Pinpoint the cell where the given text exists, returning its [x, y] midpoint coordinate. 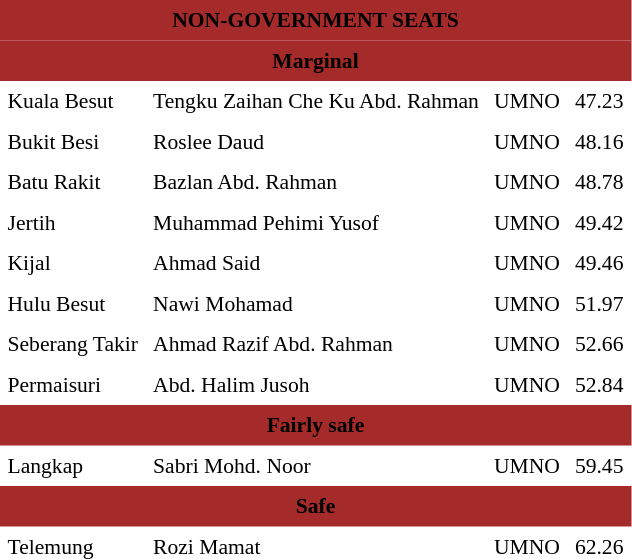
47.23 [599, 101]
Muhammad Pehimi Yusof [316, 222]
48.16 [599, 141]
Fairly safe [316, 425]
Langkap [73, 465]
52.84 [599, 384]
Jertih [73, 222]
Permaisuri [73, 384]
59.45 [599, 465]
Bukit Besi [73, 141]
Ahmad Razif Abd. Rahman [316, 344]
Sabri Mohd. Noor [316, 465]
Kuala Besut [73, 101]
Kijal [73, 263]
Abd. Halim Jusoh [316, 384]
Safe [316, 506]
Nawi Mohamad [316, 303]
Marginal [316, 60]
Hulu Besut [73, 303]
Batu Rakit [73, 182]
Seberang Takir [73, 344]
Roslee Daud [316, 141]
49.42 [599, 222]
48.78 [599, 182]
52.66 [599, 344]
49.46 [599, 263]
Ahmad Said [316, 263]
51.97 [599, 303]
Tengku Zaihan Che Ku Abd. Rahman [316, 101]
Bazlan Abd. Rahman [316, 182]
NON-GOVERNMENT SEATS [316, 20]
